Locate the cell with the specified text and output its [X, Y] center coordinate. 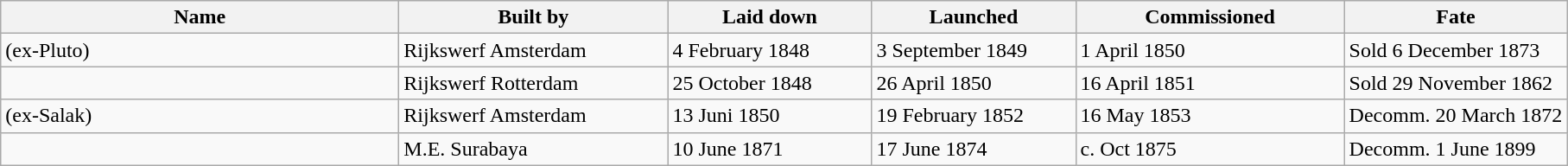
Fate [1456, 17]
Built by [534, 17]
Sold 29 November 1862 [1456, 83]
10 June 1871 [770, 149]
16 April 1851 [1209, 83]
17 June 1874 [974, 149]
19 February 1852 [974, 116]
13 Juni 1850 [770, 116]
25 October 1848 [770, 83]
1 April 1850 [1209, 50]
c. Oct 1875 [1209, 149]
Decomm. 20 March 1872 [1456, 116]
Commissioned [1209, 17]
Launched [974, 17]
4 February 1848 [770, 50]
M.E. Surabaya [534, 149]
Decomm. 1 June 1899 [1456, 149]
Name [200, 17]
26 April 1850 [974, 83]
(ex-Pluto) [200, 50]
Rijkswerf Rotterdam [534, 83]
Sold 6 December 1873 [1456, 50]
Laid down [770, 17]
3 September 1849 [974, 50]
(ex-Salak) [200, 116]
16 May 1853 [1209, 116]
